Output the (x, y) coordinate of the center of the cell containing the given text.  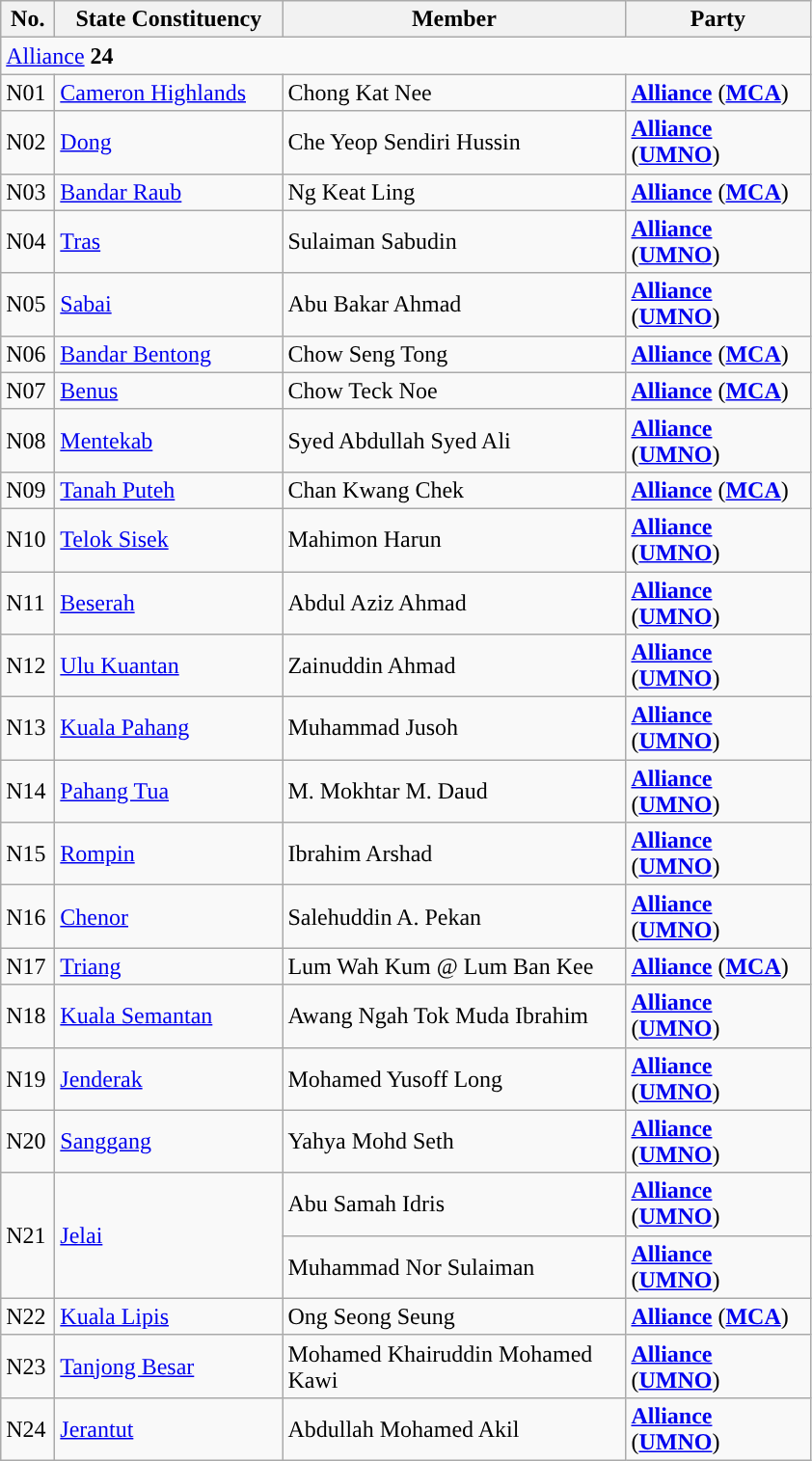
Cameron Highlands (169, 93)
Party (717, 19)
Dong (169, 143)
N08 (28, 440)
Pahang Tua (169, 791)
Abdullah Mohamed Akil (454, 1429)
Zainuddin Ahmad (454, 665)
No. (28, 19)
Jelai (169, 1235)
Tanah Puteh (169, 490)
Abu Bakar Ahmad (454, 305)
N11 (28, 602)
N02 (28, 143)
Telok Sisek (169, 540)
Sabai (169, 305)
N21 (28, 1235)
N10 (28, 540)
Bandar Raub (169, 192)
N01 (28, 93)
N16 (28, 916)
N24 (28, 1429)
State Constituency (169, 19)
Awang Ngah Tok Muda Ibrahim (454, 1016)
Mahimon Harun (454, 540)
Ibrahim Arshad (454, 854)
Mohamed Yusoff Long (454, 1078)
Member (454, 19)
Chan Kwang Chek (454, 490)
N03 (28, 192)
Che Yeop Sendiri Hussin (454, 143)
N04 (28, 241)
N05 (28, 305)
N15 (28, 854)
Alliance 24 (405, 56)
Ulu Kuantan (169, 665)
Chow Seng Tong (454, 354)
Kuala Semantan (169, 1016)
N09 (28, 490)
Ong Seong Seung (454, 1316)
Chow Teck Noe (454, 391)
Ng Keat Ling (454, 192)
Abdul Aziz Ahmad (454, 602)
N17 (28, 966)
M. Mokhtar M. Daud (454, 791)
N12 (28, 665)
Kuala Lipis (169, 1316)
Beserah (169, 602)
Abu Samah Idris (454, 1204)
N23 (28, 1366)
N19 (28, 1078)
Muhammad Nor Sulaiman (454, 1267)
Syed Abdullah Syed Ali (454, 440)
Chong Kat Nee (454, 93)
Tanjong Besar (169, 1366)
N07 (28, 391)
Muhammad Jusoh (454, 729)
Yahya Mohd Seth (454, 1142)
Bandar Bentong (169, 354)
N20 (28, 1142)
Mentekab (169, 440)
Sanggang (169, 1142)
N13 (28, 729)
Triang (169, 966)
N18 (28, 1016)
Benus (169, 391)
Sulaiman Sabudin (454, 241)
Kuala Pahang (169, 729)
Jerantut (169, 1429)
Tras (169, 241)
N14 (28, 791)
Lum Wah Kum @ Lum Ban Kee (454, 966)
Rompin (169, 854)
N22 (28, 1316)
Jenderak (169, 1078)
Chenor (169, 916)
Mohamed Khairuddin Mohamed Kawi (454, 1366)
N06 (28, 354)
Salehuddin A. Pekan (454, 916)
